Pinpoint the cell where the given text exists, returning its [X, Y] midpoint coordinate. 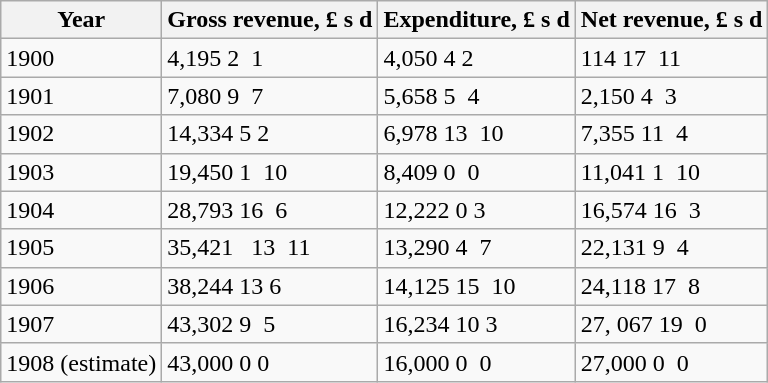
12,222 0 3 [476, 210]
Gross revenue, £ s d [270, 20]
27,000 0 0 [672, 362]
22,131 9 4 [672, 248]
16,234 10 3 [476, 324]
1901 [82, 96]
28,793 16 6 [270, 210]
1900 [82, 58]
19,450 1 10 [270, 172]
Year [82, 20]
114 17 11 [672, 58]
1906 [82, 286]
2,150 4 3 [672, 96]
1904 [82, 210]
14,334 5 2 [270, 134]
27, 067 19 0 [672, 324]
38,244 13 6 [270, 286]
7,355 11 4 [672, 134]
1905 [82, 248]
24,118 17 8 [672, 286]
16,574 16 3 [672, 210]
14,125 15 10 [476, 286]
11,041 1 10 [672, 172]
1908 (estimate) [82, 362]
4,050 4 2 [476, 58]
1902 [82, 134]
16,000 0 0 [476, 362]
6,978 13 10 [476, 134]
43,000 0 0 [270, 362]
43,302 9 5 [270, 324]
8,409 0 0 [476, 172]
35,421 13 11 [270, 248]
Expenditure, £ s d [476, 20]
1907 [82, 324]
1903 [82, 172]
Net revenue, £ s d [672, 20]
4,195 2 1 [270, 58]
7,080 9 7 [270, 96]
5,658 5 4 [476, 96]
13,290 4 7 [476, 248]
